Determine the (x, y) coordinate at the center of the cell enclosing the given text.  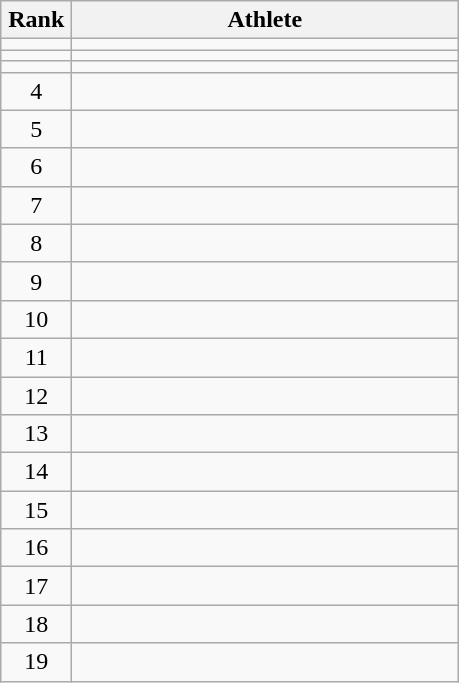
7 (36, 205)
10 (36, 319)
6 (36, 167)
13 (36, 434)
9 (36, 281)
17 (36, 586)
11 (36, 357)
Rank (36, 20)
18 (36, 624)
14 (36, 472)
4 (36, 91)
12 (36, 395)
19 (36, 662)
Athlete (265, 20)
5 (36, 129)
16 (36, 548)
8 (36, 243)
15 (36, 510)
